Search for the cell housing the specified text and yield its (X, Y) center coordinate. 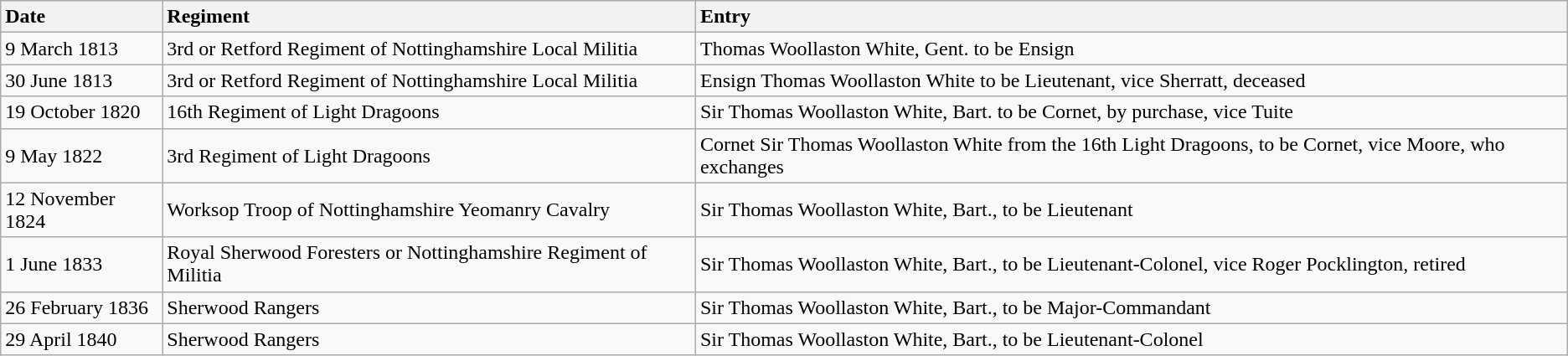
Cornet Sir Thomas Woollaston White from the 16th Light Dragoons, to be Cornet, vice Moore, who exchanges (1131, 156)
26 February 1836 (82, 307)
Date (82, 17)
Royal Sherwood Foresters or Nottinghamshire Regiment of Militia (429, 265)
30 June 1813 (82, 80)
19 October 1820 (82, 112)
Entry (1131, 17)
9 March 1813 (82, 49)
3rd Regiment of Light Dragoons (429, 156)
1 June 1833 (82, 265)
Worksop Troop of Nottinghamshire Yeomanry Cavalry (429, 209)
Ensign Thomas Woollaston White to be Lieutenant, vice Sherratt, deceased (1131, 80)
9 May 1822 (82, 156)
Regiment (429, 17)
Sir Thomas Woollaston White, Bart., to be Major-Commandant (1131, 307)
16th Regiment of Light Dragoons (429, 112)
Sir Thomas Woollaston White, Bart., to be Lieutenant (1131, 209)
29 April 1840 (82, 339)
12 November 1824 (82, 209)
Sir Thomas Woollaston White, Bart. to be Cornet, by purchase, vice Tuite (1131, 112)
Sir Thomas Woollaston White, Bart., to be Lieutenant-Colonel (1131, 339)
Sir Thomas Woollaston White, Bart., to be Lieutenant-Colonel, vice Roger Pocklington, retired (1131, 265)
Thomas Woollaston White, Gent. to be Ensign (1131, 49)
